Output the [X, Y] coordinate of the center of the cell containing the given text.  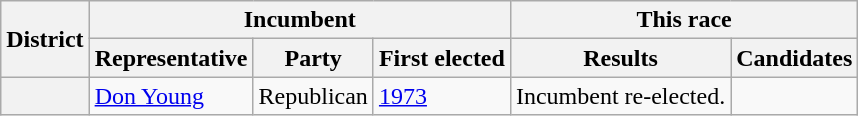
Incumbent re-elected. [620, 96]
Candidates [794, 58]
Party [313, 58]
First elected [442, 58]
Don Young [171, 96]
District [45, 39]
Representative [171, 58]
1973 [442, 96]
Republican [313, 96]
Incumbent [300, 20]
Results [620, 58]
This race [684, 20]
